Provide the [X, Y] coordinate of the cell's center where the given text is located.  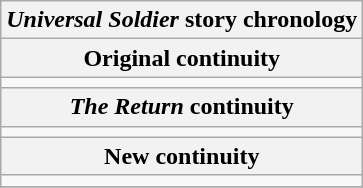
Original continuity [182, 58]
New continuity [182, 156]
The Return continuity [182, 107]
Universal Soldier story chronology [182, 20]
